Provide the (X, Y) coordinate of the cell's center where the given text is located.  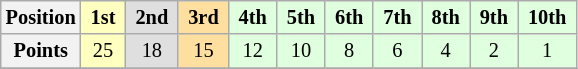
25 (104, 51)
4th (253, 17)
18 (152, 51)
15 (203, 51)
2nd (152, 17)
9th (494, 17)
10 (301, 51)
2 (494, 51)
4 (446, 51)
6th (349, 17)
Points (41, 51)
Position (41, 17)
1 (547, 51)
6 (397, 51)
5th (301, 17)
10th (547, 17)
8 (349, 51)
3rd (203, 17)
8th (446, 17)
7th (397, 17)
1st (104, 17)
12 (253, 51)
